Pinpoint the cell where the given text exists, returning its [X, Y] midpoint coordinate. 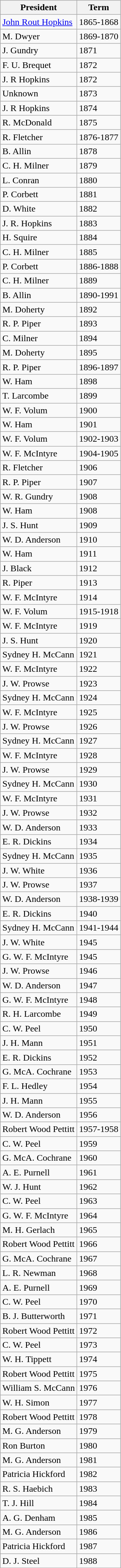
W. J. Hunt [39, 1187]
1873 [99, 94]
1919 [99, 626]
1964 [99, 1215]
1869-1870 [99, 36]
1984 [99, 1503]
1961 [99, 1172]
T. Larcombe [39, 396]
1927 [99, 741]
F. U. Brequet [39, 65]
D. White [39, 209]
1968 [99, 1273]
R. McDonald [39, 122]
1981 [99, 1460]
1973 [99, 1345]
1979 [99, 1431]
1931 [99, 798]
1871 [99, 51]
J. Gundry [39, 51]
1922 [99, 669]
1886-1888 [99, 266]
1911 [99, 554]
R. H. Larcombe [39, 1014]
1959 [99, 1144]
1892 [99, 309]
1938-1939 [99, 899]
B. J. Butterworth [39, 1316]
M. H. Gerlach [39, 1230]
1960 [99, 1158]
1930 [99, 784]
1970 [99, 1302]
J. R. Hopkins [39, 223]
1972 [99, 1330]
1893 [99, 324]
R. S. Haebich [39, 1489]
H. Squire [39, 238]
D. J. Steel [39, 1561]
1976 [99, 1388]
1875 [99, 122]
1974 [99, 1359]
William S. McCann [39, 1388]
1988 [99, 1561]
1941-1944 [99, 928]
1986 [99, 1532]
1865-1868 [99, 22]
A. G. Denham [39, 1517]
1879 [99, 165]
L. Conran [39, 180]
M. Dwyer [39, 36]
President [39, 8]
W. R. Gundry [39, 496]
L. R. Newman [39, 1273]
John Rout Hopkins [39, 22]
1987 [99, 1546]
1880 [99, 180]
1909 [99, 525]
1950 [99, 1028]
1906 [99, 468]
1890-1991 [99, 295]
1902-1903 [99, 439]
1898 [99, 381]
1889 [99, 281]
1965 [99, 1230]
1932 [99, 813]
1874 [99, 108]
1947 [99, 985]
1975 [99, 1374]
1957-1958 [99, 1129]
W. H. Tippett [39, 1359]
1935 [99, 856]
1881 [99, 195]
1904-1905 [99, 453]
1878 [99, 151]
1967 [99, 1259]
1921 [99, 655]
1925 [99, 712]
1933 [99, 827]
1936 [99, 870]
1924 [99, 698]
1971 [99, 1316]
T. J. Hill [39, 1503]
1949 [99, 1014]
1896-1897 [99, 367]
1923 [99, 683]
1940 [99, 914]
1876-1877 [99, 137]
J. Black [39, 568]
1884 [99, 238]
1914 [99, 597]
1883 [99, 223]
1978 [99, 1417]
1952 [99, 1057]
1899 [99, 396]
1948 [99, 1000]
R. Piper [39, 583]
1951 [99, 1043]
C. Milner [39, 338]
1926 [99, 727]
1953 [99, 1072]
Unknown [39, 94]
1966 [99, 1244]
1894 [99, 338]
1955 [99, 1101]
F. L. Hedley [39, 1086]
1962 [99, 1187]
1915-1918 [99, 611]
1900 [99, 410]
1920 [99, 640]
1969 [99, 1287]
1885 [99, 252]
1937 [99, 885]
1980 [99, 1446]
1946 [99, 971]
1907 [99, 482]
1913 [99, 583]
1983 [99, 1489]
1963 [99, 1201]
Term [99, 8]
1928 [99, 755]
1895 [99, 353]
1929 [99, 770]
1934 [99, 841]
1977 [99, 1403]
1901 [99, 425]
1985 [99, 1517]
Ron Burton [39, 1446]
1956 [99, 1115]
1912 [99, 568]
1982 [99, 1474]
1954 [99, 1086]
1882 [99, 209]
W. H. Simon [39, 1403]
1910 [99, 540]
